Locate the cell with the specified text and output its [x, y] center coordinate. 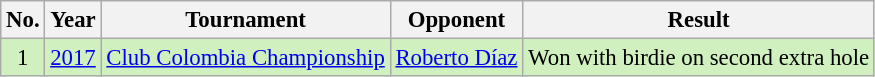
Tournament [246, 20]
Won with birdie on second extra hole [699, 58]
Result [699, 20]
Club Colombia Championship [246, 58]
Opponent [456, 20]
No. [23, 20]
Year [73, 20]
Roberto Díaz [456, 58]
1 [23, 58]
2017 [73, 58]
